Scan for the cell matching the given text and deliver its (x, y) coordinate at center. 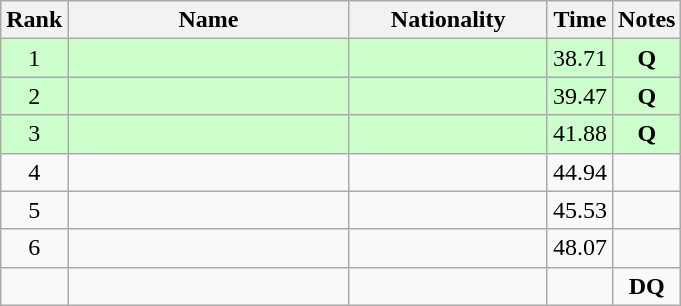
39.47 (580, 96)
45.53 (580, 210)
38.71 (580, 58)
Name (208, 20)
3 (34, 134)
6 (34, 248)
44.94 (580, 172)
4 (34, 172)
48.07 (580, 248)
Nationality (448, 20)
Rank (34, 20)
1 (34, 58)
Time (580, 20)
2 (34, 96)
DQ (647, 286)
41.88 (580, 134)
Notes (647, 20)
5 (34, 210)
